Search for the cell housing the specified text and yield its (X, Y) center coordinate. 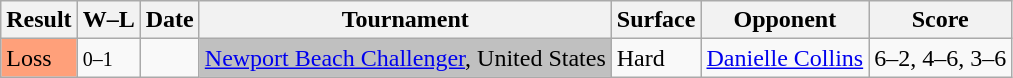
Opponent (785, 20)
Score (940, 20)
Newport Beach Challenger, United States (405, 58)
Result (39, 20)
Hard (656, 58)
W–L (108, 20)
Danielle Collins (785, 58)
Surface (656, 20)
6–2, 4–6, 3–6 (940, 58)
Date (170, 20)
0–1 (108, 58)
Loss (39, 58)
Tournament (405, 20)
